Identify which cell holds the provided text, then report its [X, Y] central coordinate. 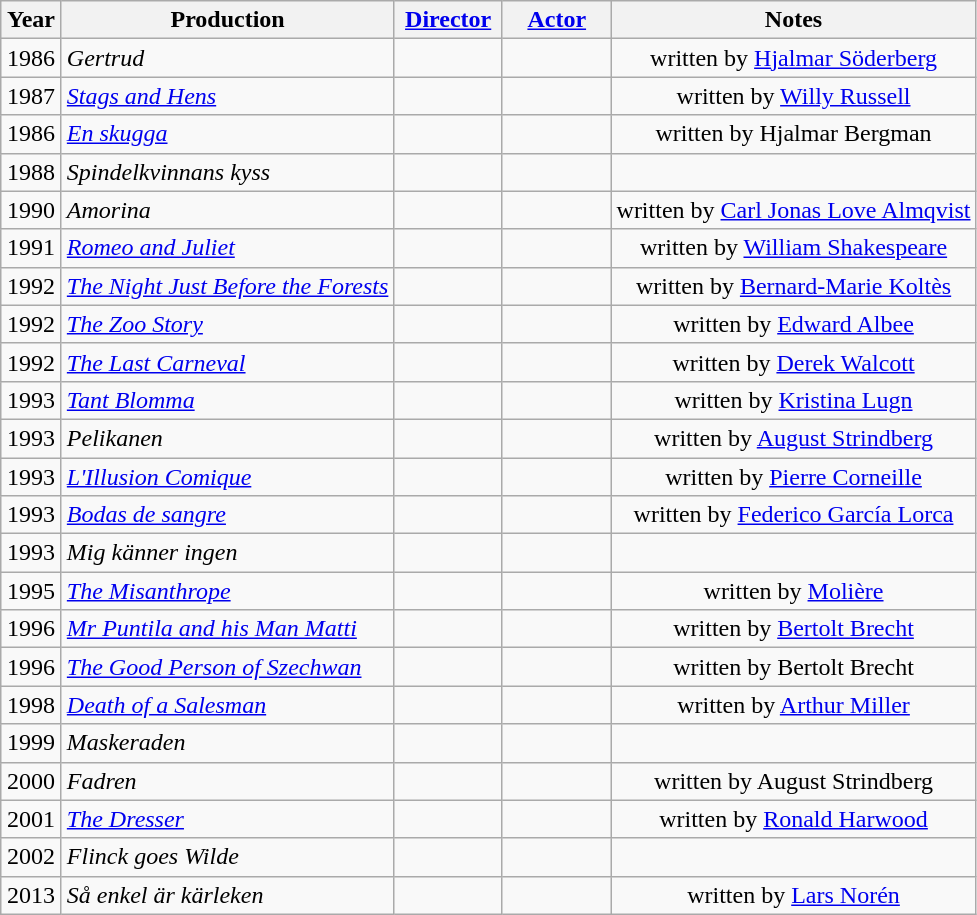
written by Lars Norén [794, 895]
2001 [32, 819]
1987 [32, 96]
Tant Blomma [228, 400]
written by Pierre Corneille [794, 477]
2013 [32, 895]
The Good Person of Szechwan [228, 667]
written by William Shakespeare [794, 248]
written by Derek Walcott [794, 362]
L'Illusion Comique [228, 477]
2000 [32, 781]
1988 [32, 172]
written by Edward Albee [794, 324]
The Dresser [228, 819]
Spindelkvinnans kyss [228, 172]
written by Hjalmar Bergman [794, 134]
Year [32, 20]
Flinck goes Wilde [228, 857]
written by Willy Russell [794, 96]
Mig känner ingen [228, 553]
Actor [556, 20]
Bodas de sangre [228, 515]
The Last Carneval [228, 362]
written by Federico García Lorca [794, 515]
Maskeraden [228, 743]
Notes [794, 20]
Amorina [228, 210]
written by Ronald Harwood [794, 819]
Romeo and Juliet [228, 248]
written by Kristina Lugn [794, 400]
written by Bernard-Marie Koltès [794, 286]
written by Arthur Miller [794, 705]
Death of a Salesman [228, 705]
The Night Just Before the Forests [228, 286]
1998 [32, 705]
1995 [32, 591]
The Zoo Story [228, 324]
Pelikanen [228, 438]
written by Hjalmar Söderberg [794, 58]
written by Carl Jonas Love Almqvist [794, 210]
Så enkel är kärleken [228, 895]
Stags and Hens [228, 96]
Fadren [228, 781]
1999 [32, 743]
Director [448, 20]
The Misanthrope [228, 591]
2002 [32, 857]
Production [228, 20]
Gertrud [228, 58]
En skugga [228, 134]
1991 [32, 248]
written by Molière [794, 591]
Mr Puntila and his Man Matti [228, 629]
1990 [32, 210]
